Search for the cell housing the specified text and yield its (x, y) center coordinate. 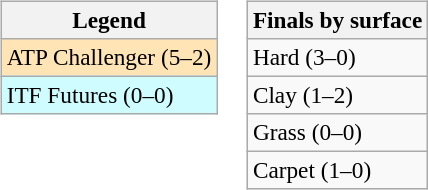
Clay (1–2) (337, 95)
Carpet (1–0) (337, 171)
Hard (3–0) (337, 57)
Finals by surface (337, 20)
ATP Challenger (5–2) (108, 57)
ITF Futures (0–0) (108, 95)
Grass (0–0) (337, 133)
Legend (108, 20)
